Capture the cell that displays the provided text and extract its [X, Y] central coordinate. 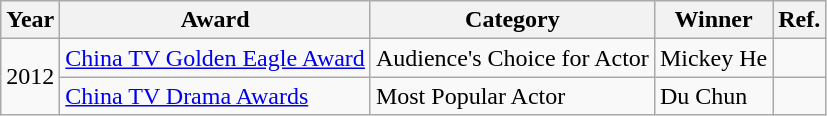
China TV Drama Awards [216, 96]
Category [512, 20]
Winner [713, 20]
2012 [30, 77]
Audience's Choice for Actor [512, 58]
Ref. [800, 20]
China TV Golden Eagle Award [216, 58]
Award [216, 20]
Year [30, 20]
Most Popular Actor [512, 96]
Mickey He [713, 58]
Du Chun [713, 96]
